Detect which cell encompasses the target text, then output its (x, y) center coordinate. 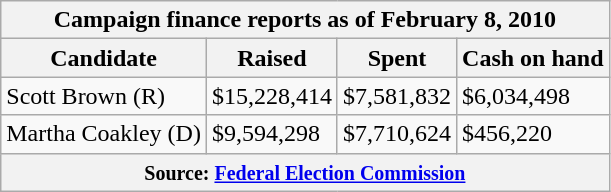
Cash on hand (533, 58)
$15,228,414 (272, 96)
Scott Brown (R) (104, 96)
$7,710,624 (396, 134)
$456,220 (533, 134)
$9,594,298 (272, 134)
Candidate (104, 58)
Raised (272, 58)
Spent (396, 58)
$7,581,832 (396, 96)
$6,034,498 (533, 96)
Campaign finance reports as of February 8, 2010 (305, 20)
Source: Federal Election Commission (305, 172)
Martha Coakley (D) (104, 134)
